From the cell containing the given text, extract its center point as (x, y) coordinate. 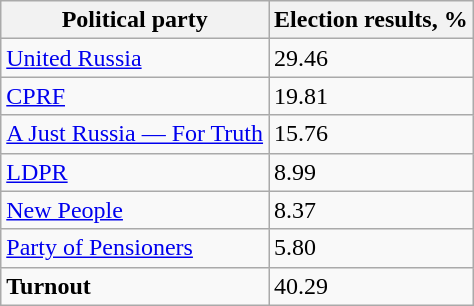
29.46 (372, 58)
15.76 (372, 134)
Election results, % (372, 20)
40.29 (372, 286)
Party of Pensioners (135, 248)
LDPR (135, 172)
5.80 (372, 248)
8.37 (372, 210)
19.81 (372, 96)
CPRF (135, 96)
New People (135, 210)
8.99 (372, 172)
Turnout (135, 286)
A Just Russia — For Truth (135, 134)
United Russia (135, 58)
Political party (135, 20)
